Output the [x, y] coordinate of the center of the cell containing the given text.  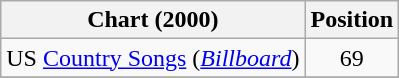
Chart (2000) [153, 20]
Position [352, 20]
US Country Songs (Billboard) [153, 58]
69 [352, 58]
